Scan for the cell matching the given text and deliver its (x, y) coordinate at center. 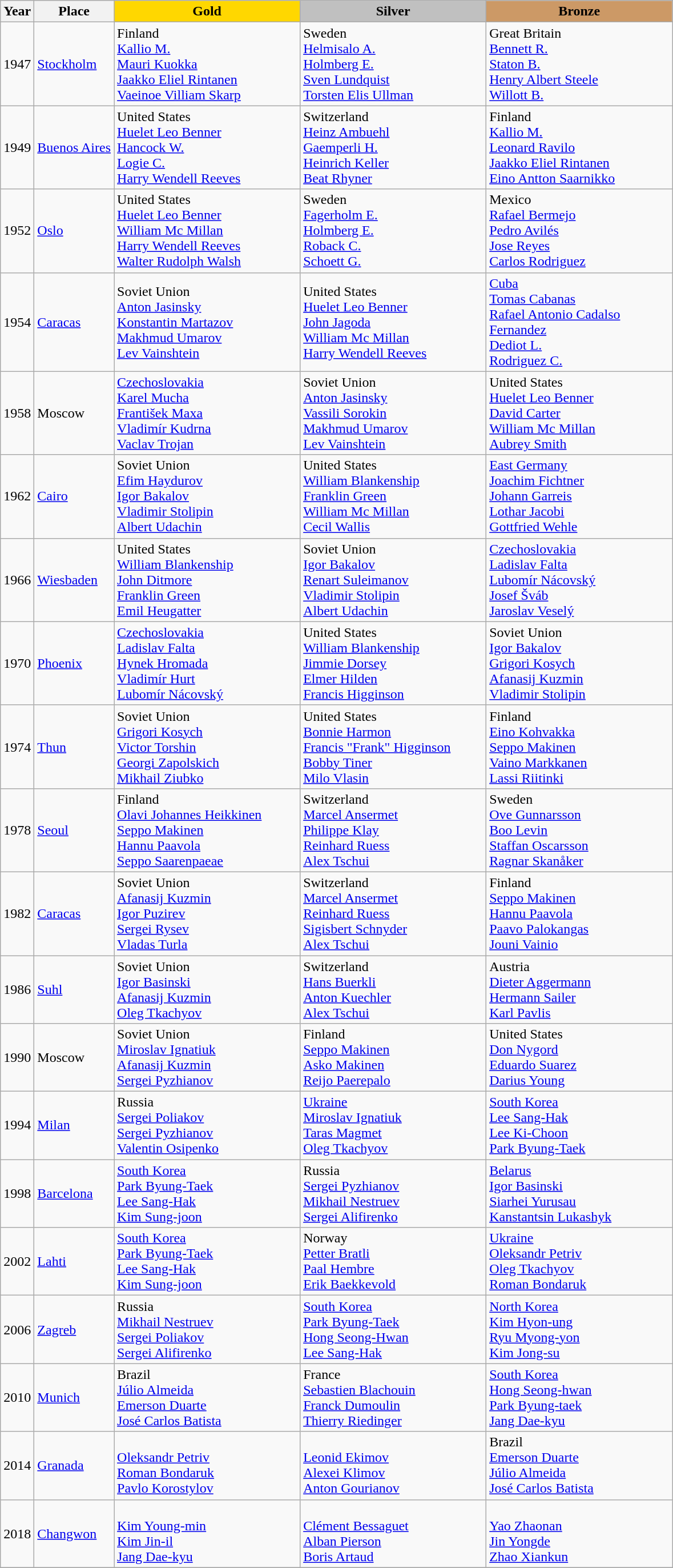
RussiaMikhail NestruevSergei PoliakovSergei Alifirenko (207, 1330)
BrazilJúlio AlmeidaEmerson DuarteJosé Carlos Batista (207, 1397)
1994 (17, 1125)
East GermanyJoachim FichtnerJohann GarreisLothar JacobiGottfried Wehle (579, 496)
Soviet UnionAfanasij KuzminIgor PuzirevSergei RysevVladas Turla (207, 913)
AustriaDieter AggermannHermann SailerKarl Pavlis (579, 989)
United StatesHuelet Leo BennerDavid CarterWilliam Mc MillanAubrey Smith (579, 413)
SwitzerlandHans BuerkliAnton KuechlerAlex Tschui (393, 989)
Changwon (74, 1533)
1958 (17, 413)
South KoreaLee Sang-HakLee Ki-ChoonPark Byung-Taek (579, 1125)
Soviet UnionAnton JasinskyVassili SorokinMakhmud UmarovLev Vainshtein (393, 413)
FinlandKallio M.Mauri KuokkaJaakko Eliel RintanenVaeinoe Villiam Skarp (207, 64)
1952 (17, 231)
CzechoslovakiaLadislav FaltaHynek HromadaVladimír HurtLubomír Nácovský (207, 663)
United StatesBonnie HarmonFrancis "Frank" HigginsonBobby TinerMilo Vlasin (393, 747)
FinlandOlavi Johannes HeikkinenSeppo MakinenHannu PaavolaSeppo Saarenpaeae (207, 830)
Year (17, 11)
Lahti (74, 1261)
1954 (17, 322)
1990 (17, 1058)
Cairo (74, 496)
Soviet UnionAnton JasinskyKonstantin MartazovMakhmud UmarovLev Vainshtein (207, 322)
2006 (17, 1330)
Stockholm (74, 64)
2014 (17, 1466)
SwitzerlandHeinz AmbuehlGaemperli H.Heinrich KellerBeat Rhyner (393, 147)
Soviet UnionIgor BakalovGrigori KosychAfanasij KuzminVladimir Stolipin (579, 663)
SwedenOve GunnarssonBoo LevinStaffan OscarssonRagnar Skanåker (579, 830)
Soviet UnionGrigori KosychVictor TorshinGeorgi ZapolskichMikhail Ziubko (207, 747)
Barcelona (74, 1194)
Gold (207, 11)
Milan (74, 1125)
1974 (17, 747)
2010 (17, 1397)
BrazilEmerson DuarteJúlio AlmeidaJosé Carlos Batista (579, 1466)
United StatesWilliam BlankenshipJimmie DorseyElmer HildenFrancis Higginson (393, 663)
Soviet UnionIgor BasinskiAfanasij KuzminOleg Tkachyov (207, 989)
RussiaSergei PoliakovSergei PyzhianovValentin Osipenko (207, 1125)
Buenos Aires (74, 147)
United StatesWilliam BlankenshipJohn DitmoreFranklin GreenEmil Heugatter (207, 580)
Granada (74, 1466)
RussiaSergei PyzhianovMikhail NestruevSergei Alifirenko (393, 1194)
UkraineOleksandr PetrivOleg TkachyovRoman Bondaruk (579, 1261)
South KoreaHong Seong-hwanPark Byung-taekJang Dae-kyu (579, 1397)
FinlandEino KohvakkaSeppo MakinenVaino MarkkanenLassi Riitinki (579, 747)
MexicoRafael BermejoPedro AvilésJose ReyesCarlos Rodriguez (579, 231)
UkraineMiroslav IgnatiukTaras MagmetOleg Tkachyov (393, 1125)
1947 (17, 64)
1966 (17, 580)
1970 (17, 663)
Yao ZhaonanJin YongdeZhao Xiankun (579, 1533)
1978 (17, 830)
Kim Young-minKim Jin-ilJang Dae-kyu (207, 1533)
Great BritainBennett R.Staton B.Henry Albert SteeleWillott B. (579, 64)
1998 (17, 1194)
1986 (17, 989)
Soviet UnionEfim HaydurovIgor BakalovVladimir StolipinAlbert Udachin (207, 496)
FinlandSeppo MakinenAsko MakinenReijo Paerepalo (393, 1058)
CubaTomas CabanasRafael Antonio Cadalso FernandezDediot L.Rodriguez C. (579, 322)
Seoul (74, 830)
Bronze (579, 11)
FinlandSeppo MakinenHannu PaavolaPaavo PalokangasJouni Vainio (579, 913)
SwedenHelmisalo A.Holmberg E.Sven LundquistTorsten Elis Ullman (393, 64)
United StatesHuelet Leo BennerHancock W.Logie C.Harry Wendell Reeves (207, 147)
United StatesWilliam BlankenshipFranklin GreenWilliam Mc MillanCecil Wallis (393, 496)
Soviet UnionIgor BakalovRenart SuleimanovVladimir StolipinAlbert Udachin (393, 580)
FranceSebastien BlachouinFranck DumoulinThierry Riedinger (393, 1397)
2018 (17, 1533)
2002 (17, 1261)
United StatesHuelet Leo BennerWilliam Mc MillanHarry Wendell ReevesWalter Rudolph Walsh (207, 231)
SwedenFagerholm E.Holmberg E.Roback C.Schoett G. (393, 231)
Silver (393, 11)
Clément BessaguetAlban PiersonBoris Artaud (393, 1533)
Wiesbaden (74, 580)
SwitzerlandMarcel AnsermetReinhard RuessSigisbert SchnyderAlex Tschui (393, 913)
Leonid EkimovAlexei KlimovAnton Gourianov (393, 1466)
Thun (74, 747)
Munich (74, 1397)
Oslo (74, 231)
CzechoslovakiaKarel MuchaFrantišek MaxaVladimír KudrnaVaclav Trojan (207, 413)
Oleksandr PetrivRoman BondarukPavlo Korostylov (207, 1466)
1949 (17, 147)
FinlandKallio M.Leonard RaviloJaakko Eliel RintanenEino Antton Saarnikko (579, 147)
Suhl (74, 989)
Zagreb (74, 1330)
United StatesDon NygordEduardo SuarezDarius Young (579, 1058)
NorwayPetter BratliPaal HembreErik Baekkevold (393, 1261)
CzechoslovakiaLadislav FaltaLubomír NácovskýJosef ŠvábJaroslav Veselý (579, 580)
South KoreaPark Byung-TaekHong Seong-HwanLee Sang-Hak (393, 1330)
Phoenix (74, 663)
SwitzerlandMarcel AnsermetPhilippe KlayReinhard RuessAlex Tschui (393, 830)
Place (74, 11)
Soviet UnionMiroslav IgnatiukAfanasij KuzminSergei Pyzhianov (207, 1058)
1962 (17, 496)
1982 (17, 913)
United StatesHuelet Leo BennerJohn JagodaWilliam Mc MillanHarry Wendell Reeves (393, 322)
BelarusIgor BasinskiSiarhei YurusauKanstantsin Lukashyk (579, 1194)
North KoreaKim Hyon-ungRyu Myong-yonKim Jong-su (579, 1330)
